From the cell containing the given text, extract its center point as [x, y] coordinate. 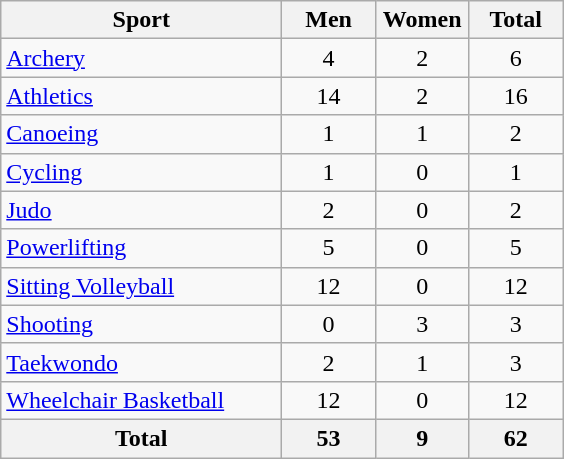
Taekwondo [142, 362]
Canoeing [142, 134]
Powerlifting [142, 248]
Cycling [142, 172]
Men [329, 20]
Women [422, 20]
Archery [142, 58]
Judo [142, 210]
62 [516, 438]
16 [516, 96]
Athletics [142, 96]
6 [516, 58]
4 [329, 58]
9 [422, 438]
Sport [142, 20]
Sitting Volleyball [142, 286]
53 [329, 438]
14 [329, 96]
Shooting [142, 324]
Wheelchair Basketball [142, 400]
